Locate the cell with the specified text and output its [x, y] center coordinate. 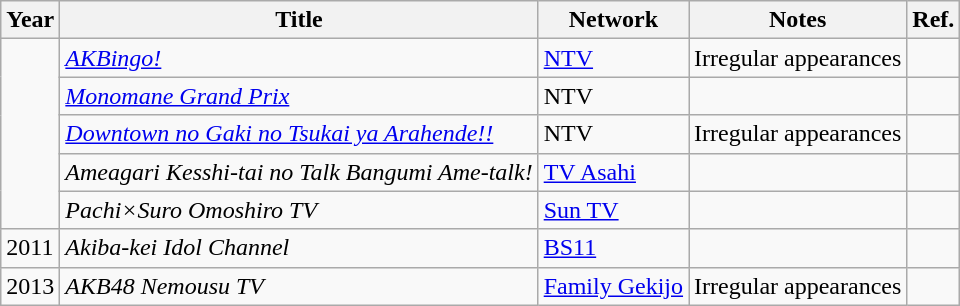
TV Asahi [613, 172]
BS11 [613, 248]
Ameagari Kesshi-tai no Talk Bangumi Ame-talk! [299, 172]
AKB48 Nemousu TV [299, 286]
Sun TV [613, 210]
Title [299, 20]
Pachi×Suro Omoshiro TV [299, 210]
Network [613, 20]
Year [30, 20]
Akiba-kei Idol Channel [299, 248]
2011 [30, 248]
Monomane Grand Prix [299, 96]
AKBingo! [299, 58]
2013 [30, 286]
Ref. [934, 20]
Notes [798, 20]
Downtown no Gaki no Tsukai ya Arahende!! [299, 134]
Family Gekijo [613, 286]
